For the text-containing cell, return its midpoint in (x, y) coordinate format. 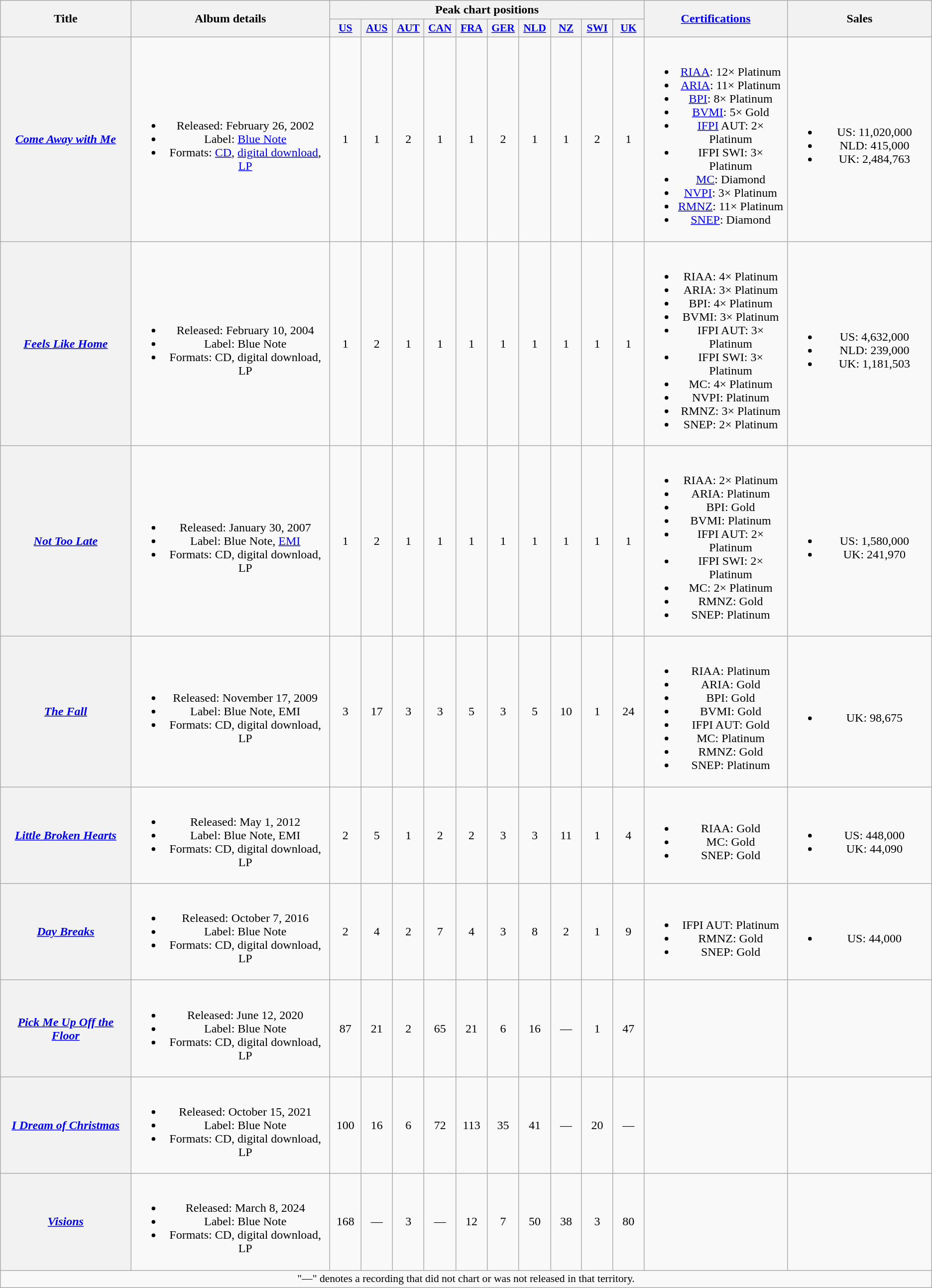
Released: October 15, 2021Label: Blue NoteFormats: CD, digital download, LP (231, 1125)
US: 1,580,000UK: 241,970 (860, 541)
RIAA: 2× PlatinumARIA: PlatinumBPI: GoldBVMI: PlatinumIFPI AUT: 2× PlatinumIFPI SWI: 2× PlatinumMC: 2× PlatinumRMNZ: GoldSNEP: Platinum (716, 541)
AUS (376, 28)
9 (628, 932)
Released: November 17, 2009Label: Blue Note, EMIFormats: CD, digital download, LP (231, 712)
NLD (535, 28)
US: 4,632,000NLD: 239,000UK: 1,181,503 (860, 343)
Come Away with Me (66, 139)
FRA (471, 28)
Title (66, 19)
47 (628, 1029)
72 (440, 1125)
Feels Like Home (66, 343)
113 (471, 1125)
Sales (860, 19)
US: 448,000UK: 44,090 (860, 835)
38 (566, 1222)
UK: 98,675 (860, 712)
RIAA: GoldMC: GoldSNEP: Gold (716, 835)
I Dream of Christmas (66, 1125)
NZ (566, 28)
41 (535, 1125)
IFPI AUT: PlatinumRMNZ: GoldSNEP: Gold (716, 932)
"—" denotes a recording that did not chart or was not released in that territory. (466, 1279)
SWI (597, 28)
Released: June 12, 2020Label: Blue NoteFormats: CD, digital download, LP (231, 1029)
65 (440, 1029)
8 (535, 932)
Released: February 10, 2004Label: Blue NoteFormats: CD, digital download, LP (231, 343)
80 (628, 1222)
35 (503, 1125)
The Fall (66, 712)
US (346, 28)
100 (346, 1125)
17 (376, 712)
Certifications (716, 19)
AUT (408, 28)
10 (566, 712)
Released: October 7, 2016Label: Blue NoteFormats: CD, digital download,LP (231, 932)
Released: January 30, 2007Label: Blue Note, EMIFormats: CD, digital download, LP (231, 541)
Peak chart positions (487, 10)
Little Broken Hearts (66, 835)
US: 44,000 (860, 932)
UK (628, 28)
Visions (66, 1222)
US: 11,020,000NLD: 415,000UK: 2,484,763 (860, 139)
50 (535, 1222)
11 (566, 835)
168 (346, 1222)
Not Too Late (66, 541)
Pick Me Up Off the Floor (66, 1029)
Day Breaks (66, 932)
Released: March 8, 2024Label: Blue NoteFormats: CD, digital download, LP (231, 1222)
CAN (440, 28)
12 (471, 1222)
Released: February 26, 2002Label: Blue NoteFormats: CD, digital download,LP (231, 139)
20 (597, 1125)
RIAA: PlatinumARIA: GoldBPI: GoldBVMI: GoldIFPI AUT: GoldMC: PlatinumRMNZ: GoldSNEP: Platinum (716, 712)
87 (346, 1029)
GER (503, 28)
Released: May 1, 2012Label: Blue Note, EMIFormats: CD, digital download,LP (231, 835)
24 (628, 712)
Album details (231, 19)
